Capture the cell that displays the provided text and extract its (x, y) central coordinate. 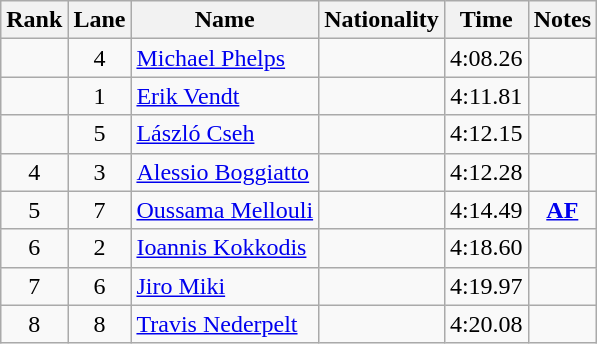
3 (100, 172)
4:20.08 (486, 324)
Rank (34, 20)
4:12.28 (486, 172)
4:08.26 (486, 58)
Jiro Miki (225, 286)
Nationality (382, 20)
Michael Phelps (225, 58)
2 (100, 248)
László Cseh (225, 134)
Time (486, 20)
Ioannis Kokkodis (225, 248)
Lane (100, 20)
4:18.60 (486, 248)
Name (225, 20)
Notes (562, 20)
4:11.81 (486, 96)
Oussama Mellouli (225, 210)
4:12.15 (486, 134)
Alessio Boggiatto (225, 172)
4:19.97 (486, 286)
4:14.49 (486, 210)
1 (100, 96)
AF (562, 210)
Erik Vendt (225, 96)
Travis Nederpelt (225, 324)
